Scan for the cell matching the given text and deliver its (x, y) coordinate at center. 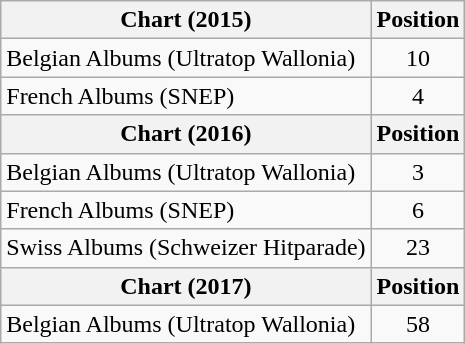
Swiss Albums (Schweizer Hitparade) (186, 248)
Chart (2015) (186, 20)
Chart (2017) (186, 286)
4 (418, 96)
3 (418, 172)
23 (418, 248)
10 (418, 58)
58 (418, 324)
6 (418, 210)
Chart (2016) (186, 134)
